Pinpoint the cell where the given text exists, returning its [x, y] midpoint coordinate. 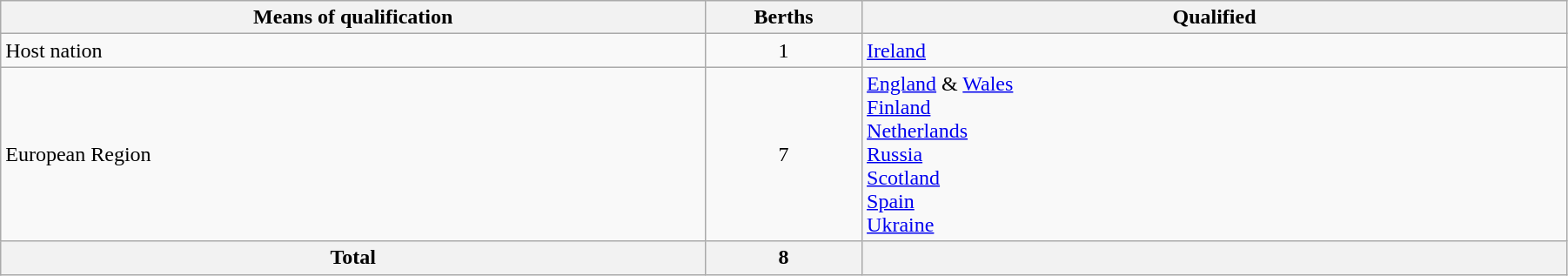
7 [784, 154]
8 [784, 258]
Berths [784, 17]
1 [784, 50]
Host nation [353, 50]
European Region [353, 154]
Means of qualification [353, 17]
Qualified [1215, 17]
Total [353, 258]
England & Wales Finland Netherlands Russia Scotland Spain Ukraine [1215, 154]
Ireland [1215, 50]
